Return the [x, y] coordinate for the center point of the cell that contains the specified text.  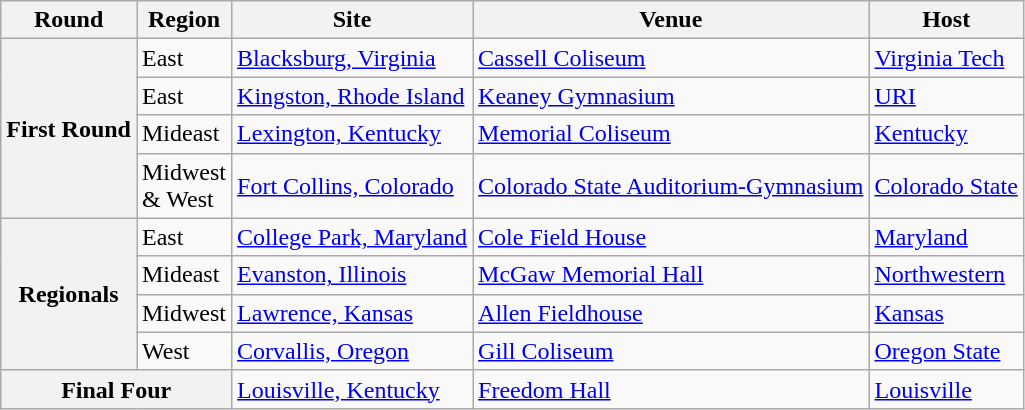
Final Four [116, 389]
Midwest [184, 313]
Site [352, 20]
Louisville [946, 389]
Oregon State [946, 351]
URI [946, 96]
Freedom Hall [671, 389]
Maryland [946, 237]
McGaw Memorial Hall [671, 275]
Gill Coliseum [671, 351]
Cole Field House [671, 237]
Kentucky [946, 134]
Region [184, 20]
Fort Collins, Colorado [352, 186]
Kingston, Rhode Island [352, 96]
Round [69, 20]
Colorado State Auditorium-Gymnasium [671, 186]
Lawrence, Kansas [352, 313]
West [184, 351]
Cassell Coliseum [671, 58]
College Park, Maryland [352, 237]
Regionals [69, 294]
Allen Fieldhouse [671, 313]
Virginia Tech [946, 58]
Kansas [946, 313]
Venue [671, 20]
Colorado State [946, 186]
Corvallis, Oregon [352, 351]
Keaney Gymnasium [671, 96]
Memorial Coliseum [671, 134]
First Round [69, 128]
Northwestern [946, 275]
Louisville, Kentucky [352, 389]
Evanston, Illinois [352, 275]
Blacksburg, Virginia [352, 58]
Host [946, 20]
Midwest& West [184, 186]
Lexington, Kentucky [352, 134]
